Return (X, Y) of the center of cell containing provided text 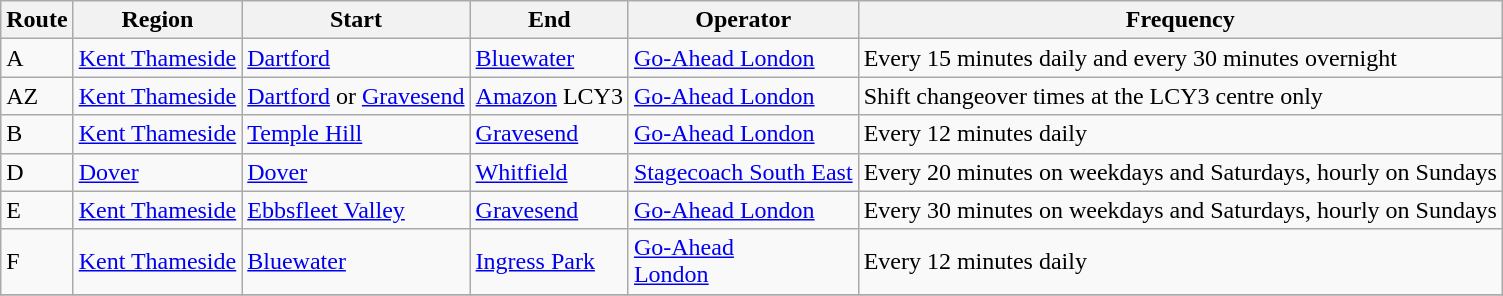
A (37, 58)
E (37, 210)
D (37, 172)
End (549, 20)
Ingress Park (549, 262)
Start (356, 20)
Every 15 minutes daily and every 30 minutes overnight (1180, 58)
Temple Hill (356, 134)
Operator (743, 20)
Go-AheadLondon (743, 262)
Ebbsfleet Valley (356, 210)
Route (37, 20)
Whitfield (549, 172)
F (37, 262)
Dartford or Gravesend (356, 96)
Every 20 minutes on weekdays and Saturdays, hourly on Sundays (1180, 172)
Frequency (1180, 20)
Shift changeover times at the LCY3 centre only (1180, 96)
AZ (37, 96)
B (37, 134)
Amazon LCY3 (549, 96)
Stagecoach South East (743, 172)
Dartford (356, 58)
Region (158, 20)
Every 30 minutes on weekdays and Saturdays, hourly on Sundays (1180, 210)
